For the text-containing cell, return its midpoint in (X, Y) coordinate format. 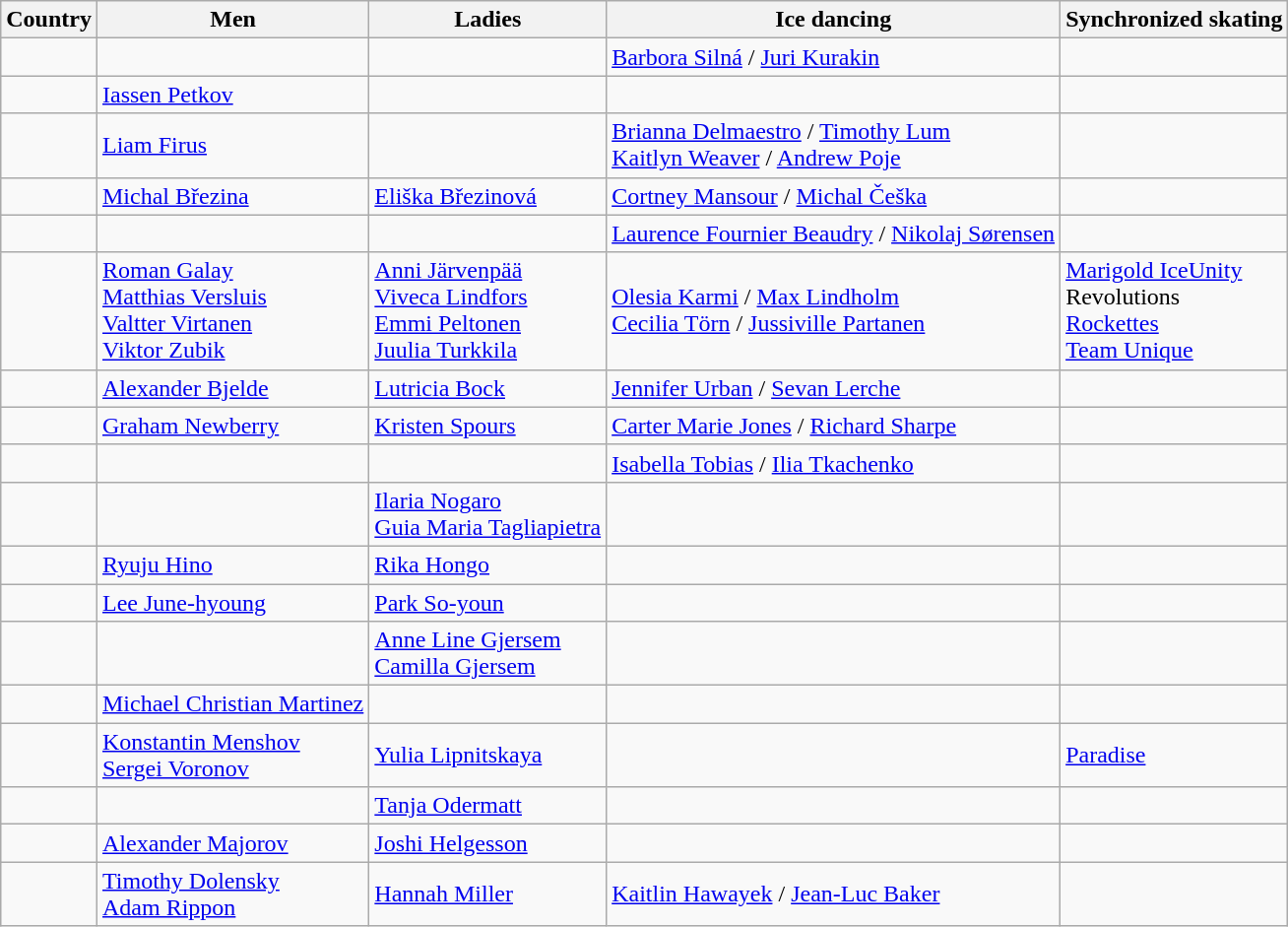
Marigold IceUnity Revolutions Rockettes Team Unique (1174, 311)
Jennifer Urban / Sevan Lerche (833, 388)
Kristen Spours (488, 426)
Country (49, 20)
Lee June-hyoung (232, 602)
Barbora Silná / Juri Kurakin (833, 57)
Park So-youn (488, 602)
Anne Line Gjersem Camilla Gjersem (488, 654)
Ryuju Hino (232, 564)
Lutricia Bock (488, 388)
Ice dancing (833, 20)
Ladies (488, 20)
Konstantin Menshov Sergei Voronov (232, 755)
Paradise (1174, 755)
Carter Marie Jones / Richard Sharpe (833, 426)
Isabella Tobias / Ilia Tkachenko (833, 463)
Roman Galay Matthias Versluis Valtter Virtanen Viktor Zubik (232, 311)
Rika Hongo (488, 564)
Graham Newberry (232, 426)
Anni Järvenpää Viveca Lindfors Emmi Peltonen Juulia Turkkila (488, 311)
Alexander Bjelde (232, 388)
Cortney Mansour / Michal Češka (833, 196)
Brianna Delmaestro / Timothy Lum Kaitlyn Weaver / Andrew Poje (833, 146)
Men (232, 20)
Synchronized skating (1174, 20)
Timothy Dolensky Adam Rippon (232, 894)
Michal Březina (232, 196)
Olesia Karmi / Max Lindholm Cecilia Törn / Jussiville Partanen (833, 311)
Tanja Odermatt (488, 806)
Hannah Miller (488, 894)
Kaitlin Hawayek / Jean-Luc Baker (833, 894)
Yulia Lipnitskaya (488, 755)
Laurence Fournier Beaudry / Nikolaj Sørensen (833, 233)
Ilaria Nogaro Guia Maria Tagliapietra (488, 514)
Iassen Petkov (232, 95)
Liam Firus (232, 146)
Alexander Majorov (232, 843)
Michael Christian Martinez (232, 704)
Joshi Helgesson (488, 843)
Eliška Březinová (488, 196)
